Search for the cell housing the specified text and yield its (x, y) center coordinate. 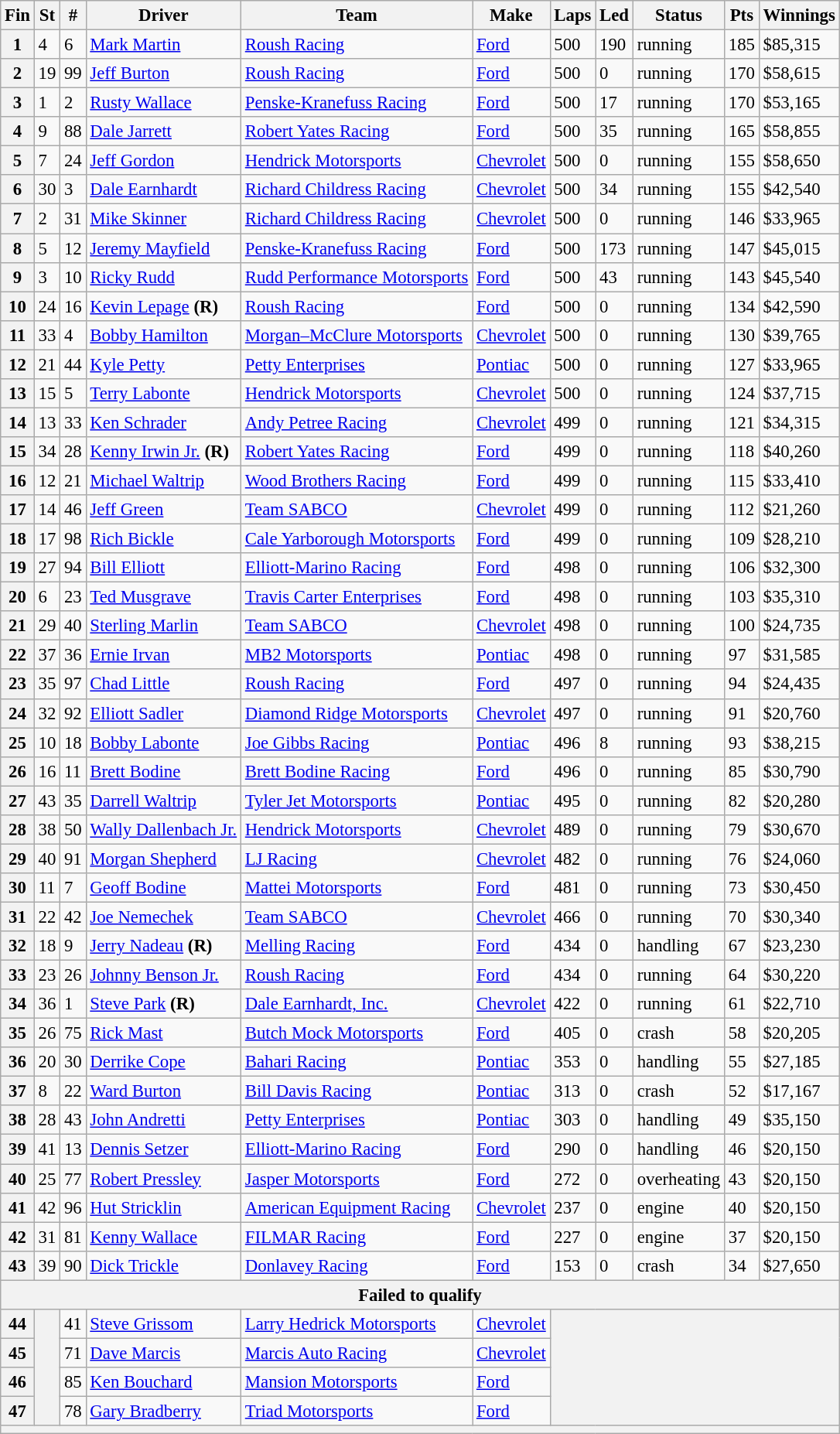
overheating (678, 1179)
227 (572, 1237)
Joe Nemechek (163, 917)
88 (73, 131)
$58,650 (799, 161)
$58,615 (799, 73)
$20,205 (799, 1033)
Jeff Burton (163, 73)
77 (73, 1179)
71 (73, 1353)
422 (572, 1004)
Jasper Motorsports (356, 1179)
$27,650 (799, 1265)
130 (741, 335)
Dennis Setzer (163, 1149)
Steve Grissom (163, 1324)
Mattei Motorsports (356, 888)
$42,590 (799, 306)
$37,715 (799, 394)
495 (572, 801)
Triad Motorsports (356, 1411)
$22,710 (799, 1004)
Dale Earnhardt, Inc. (356, 1004)
$39,765 (799, 335)
$30,670 (799, 830)
Mark Martin (163, 45)
$40,260 (799, 452)
Joe Gibbs Racing (356, 743)
100 (741, 626)
Johnny Benson Jr. (163, 975)
Pts (741, 15)
Mansion Motorsports (356, 1382)
Butch Mock Motorsports (356, 1033)
Gary Bradberry (163, 1411)
76 (741, 859)
481 (572, 888)
$24,060 (799, 859)
Ernie Irvan (163, 655)
405 (572, 1033)
$38,215 (799, 743)
Marcis Auto Racing (356, 1353)
$20,760 (799, 713)
112 (741, 510)
118 (741, 452)
Ward Burton (163, 1091)
Ricky Rudd (163, 277)
$45,015 (799, 248)
90 (73, 1265)
47 (18, 1411)
Jeff Gordon (163, 161)
Ted Musgrave (163, 597)
49 (741, 1121)
Diamond Ridge Motorsports (356, 713)
313 (572, 1091)
61 (741, 1004)
Failed to qualify (420, 1295)
Michael Waltrip (163, 480)
165 (741, 131)
185 (741, 45)
FILMAR Racing (356, 1237)
LJ Racing (356, 859)
$32,300 (799, 568)
Hut Stricklin (163, 1207)
Jeff Green (163, 510)
$20,280 (799, 801)
143 (741, 277)
$27,185 (799, 1062)
Brett Bodine Racing (356, 771)
Laps (572, 15)
67 (741, 946)
70 (741, 917)
$24,735 (799, 626)
Rich Bickle (163, 539)
$58,855 (799, 131)
St (46, 15)
75 (73, 1033)
Wood Brothers Racing (356, 480)
$17,167 (799, 1091)
Ken Schrader (163, 422)
81 (73, 1237)
190 (614, 45)
$33,410 (799, 480)
489 (572, 830)
Winnings (799, 15)
$45,540 (799, 277)
Wally Dallenbach Jr. (163, 830)
153 (572, 1265)
Rusty Wallace (163, 103)
106 (741, 568)
Morgan–McClure Motorsports (356, 335)
96 (73, 1207)
Fin (18, 15)
124 (741, 394)
64 (741, 975)
55 (741, 1062)
Dale Jarrett (163, 131)
52 (741, 1091)
$35,150 (799, 1121)
Sterling Marlin (163, 626)
Andy Petree Racing (356, 422)
Dale Earnhardt (163, 189)
290 (572, 1149)
Darrell Waltrip (163, 801)
$31,585 (799, 655)
Jerry Nadeau (R) (163, 946)
147 (741, 248)
Travis Carter Enterprises (356, 597)
MB2 Motorsports (356, 655)
Bobby Labonte (163, 743)
Team (356, 15)
$21,260 (799, 510)
173 (614, 248)
Chad Little (163, 685)
Terry Labonte (163, 394)
American Equipment Racing (356, 1207)
82 (741, 801)
Donlavey Racing (356, 1265)
Bill Elliott (163, 568)
Bobby Hamilton (163, 335)
237 (572, 1207)
Morgan Shepherd (163, 859)
$53,165 (799, 103)
78 (73, 1411)
$30,790 (799, 771)
Bill Davis Racing (356, 1091)
Bahari Racing (356, 1062)
$42,540 (799, 189)
109 (741, 539)
272 (572, 1179)
$30,220 (799, 975)
45 (18, 1353)
50 (73, 830)
Tyler Jet Motorsports (356, 801)
Melling Racing (356, 946)
$34,315 (799, 422)
Kenny Wallace (163, 1237)
Rudd Performance Motorsports (356, 277)
$35,310 (799, 597)
$30,340 (799, 917)
127 (741, 364)
98 (73, 539)
Larry Hedrick Motorsports (356, 1324)
Led (614, 15)
$23,230 (799, 946)
Geoff Bodine (163, 888)
482 (572, 859)
John Andretti (163, 1121)
$30,450 (799, 888)
79 (741, 830)
Elliott Sadler (163, 713)
Kevin Lepage (R) (163, 306)
Rick Mast (163, 1033)
353 (572, 1062)
121 (741, 422)
134 (741, 306)
Dave Marcis (163, 1353)
303 (572, 1121)
$85,315 (799, 45)
Steve Park (R) (163, 1004)
$24,435 (799, 685)
115 (741, 480)
93 (741, 743)
92 (73, 713)
# (73, 15)
Brett Bodine (163, 771)
Driver (163, 15)
Mike Skinner (163, 219)
Dick Trickle (163, 1265)
146 (741, 219)
Kyle Petty (163, 364)
Make (511, 15)
Status (678, 15)
$28,210 (799, 539)
Cale Yarborough Motorsports (356, 539)
103 (741, 597)
99 (73, 73)
466 (572, 917)
73 (741, 888)
Jeremy Mayfield (163, 248)
Derrike Cope (163, 1062)
58 (741, 1033)
Ken Bouchard (163, 1382)
Robert Pressley (163, 1179)
Kenny Irwin Jr. (R) (163, 452)
